Capture the cell that displays the provided text and extract its (X, Y) central coordinate. 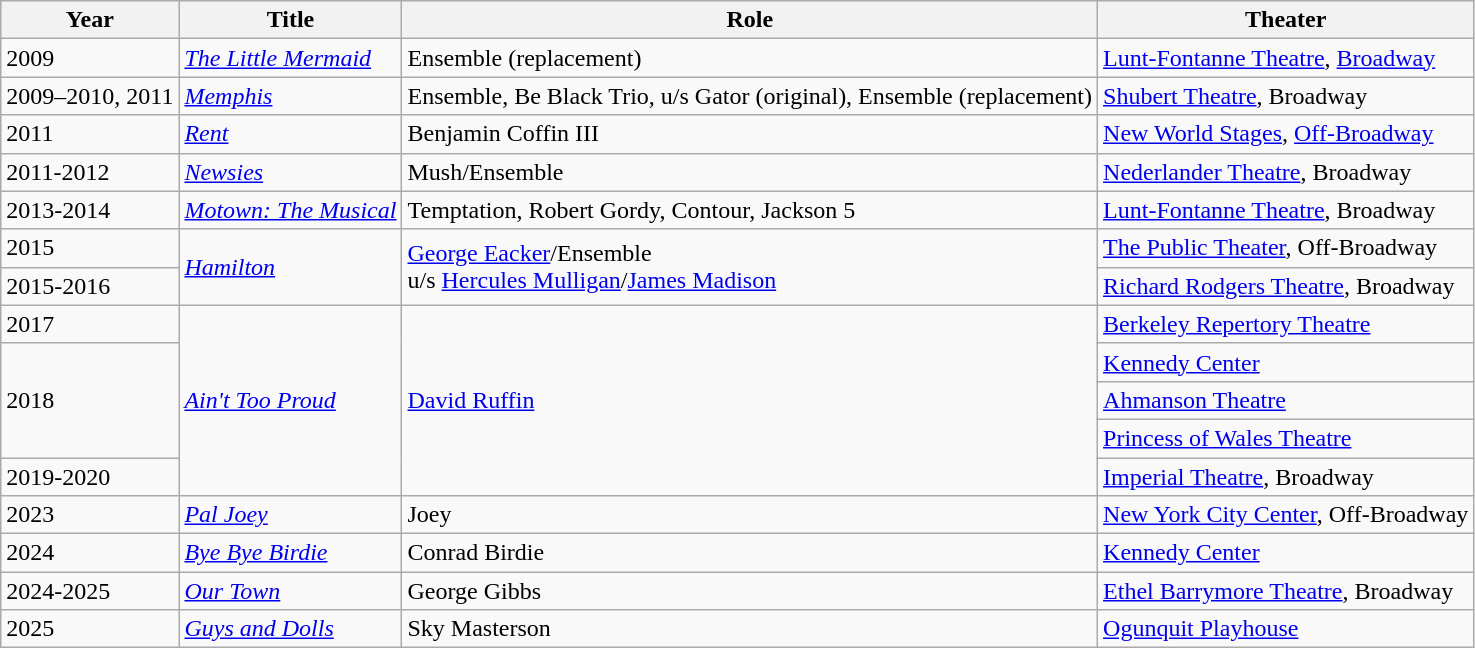
Our Town (290, 591)
Ain't Too Proud (290, 400)
Joey (750, 515)
Ahmanson Theatre (1286, 400)
Ogunquit Playhouse (1286, 629)
Guys and Dolls (290, 629)
2024-2025 (90, 591)
Pal Joey (290, 515)
Role (750, 20)
Temptation, Robert Gordy, Contour, Jackson 5 (750, 210)
2013-2014 (90, 210)
Mush/Ensemble (750, 172)
Theater (1286, 20)
The Public Theater, Off-Broadway (1286, 248)
New York City Center, Off-Broadway (1286, 515)
Bye Bye Birdie (290, 553)
Conrad Birdie (750, 553)
Nederlander Theatre, Broadway (1286, 172)
Imperial Theatre, Broadway (1286, 477)
New World Stages, Off-Broadway (1286, 134)
Sky Masterson (750, 629)
Year (90, 20)
2009–2010, 2011 (90, 96)
Rent (290, 134)
Motown: The Musical (290, 210)
2015 (90, 248)
Richard Rodgers Theatre, Broadway (1286, 286)
Hamilton (290, 267)
2018 (90, 400)
Memphis (290, 96)
Ensemble (replacement) (750, 58)
Ethel Barrymore Theatre, Broadway (1286, 591)
2011 (90, 134)
2011-2012 (90, 172)
David Ruffin (750, 400)
Princess of Wales Theatre (1286, 438)
Shubert Theatre, Broadway (1286, 96)
Newsies (290, 172)
George Eacker/Ensembleu/s Hercules Mulligan/James Madison (750, 267)
Title (290, 20)
Ensemble, Be Black Trio, u/s Gator (original), Ensemble (replacement) (750, 96)
2019-2020 (90, 477)
2017 (90, 324)
2009 (90, 58)
Berkeley Repertory Theatre (1286, 324)
2024 (90, 553)
2025 (90, 629)
2023 (90, 515)
Benjamin Coffin III (750, 134)
George Gibbs (750, 591)
The Little Mermaid (290, 58)
2015-2016 (90, 286)
